Locate the cell with the specified text and output its (x, y) center coordinate. 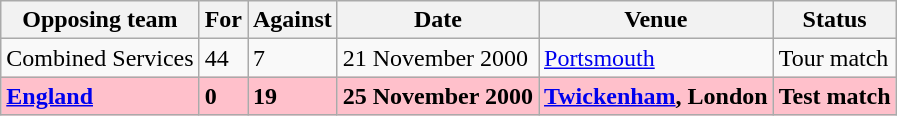
For (223, 20)
Opposing team (100, 20)
21 November 2000 (438, 58)
Tour match (834, 58)
25 November 2000 (438, 96)
19 (293, 96)
Venue (656, 20)
Portsmouth (656, 58)
England (100, 96)
0 (223, 96)
Test match (834, 96)
44 (223, 58)
Combined Services (100, 58)
Status (834, 20)
Against (293, 20)
Twickenham, London (656, 96)
7 (293, 58)
Date (438, 20)
